Determine the (X, Y) coordinate at the center of the cell enclosing the given text.  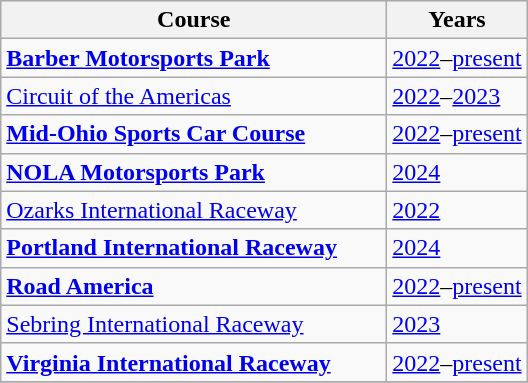
Sebring International Raceway (194, 324)
Years (457, 20)
Circuit of the Americas (194, 96)
Course (194, 20)
Road America (194, 286)
NOLA Motorsports Park (194, 172)
Barber Motorsports Park (194, 58)
2023 (457, 324)
2022 (457, 210)
2022–2023 (457, 96)
Virginia International Raceway (194, 362)
Ozarks International Raceway (194, 210)
Mid-Ohio Sports Car Course (194, 134)
Portland International Raceway (194, 248)
